Return the (x, y) coordinate for the center point of the cell that contains the specified text.  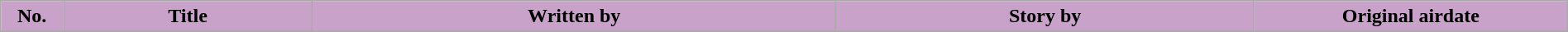
Written by (574, 16)
Original airdate (1411, 16)
No. (32, 16)
Story by (1045, 16)
Title (189, 16)
